Scan for the cell matching the given text and deliver its [x, y] coordinate at center. 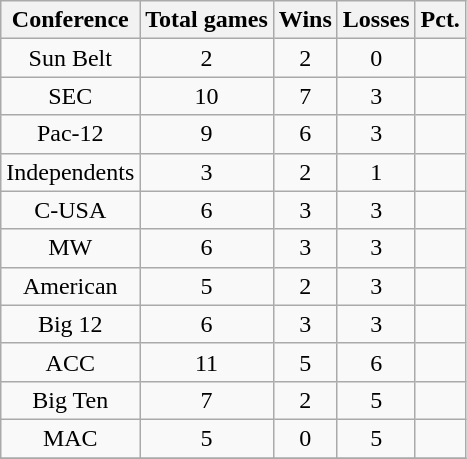
Total games [207, 20]
Conference [70, 20]
Independents [70, 172]
Pac-12 [70, 134]
1 [376, 172]
Big 12 [70, 324]
SEC [70, 96]
American [70, 286]
ACC [70, 362]
Sun Belt [70, 58]
Big Ten [70, 400]
Pct. [440, 20]
10 [207, 96]
Losses [376, 20]
9 [207, 134]
MAC [70, 438]
Wins [305, 20]
11 [207, 362]
MW [70, 248]
C-USA [70, 210]
